Scan for the cell matching the given text and deliver its [X, Y] coordinate at center. 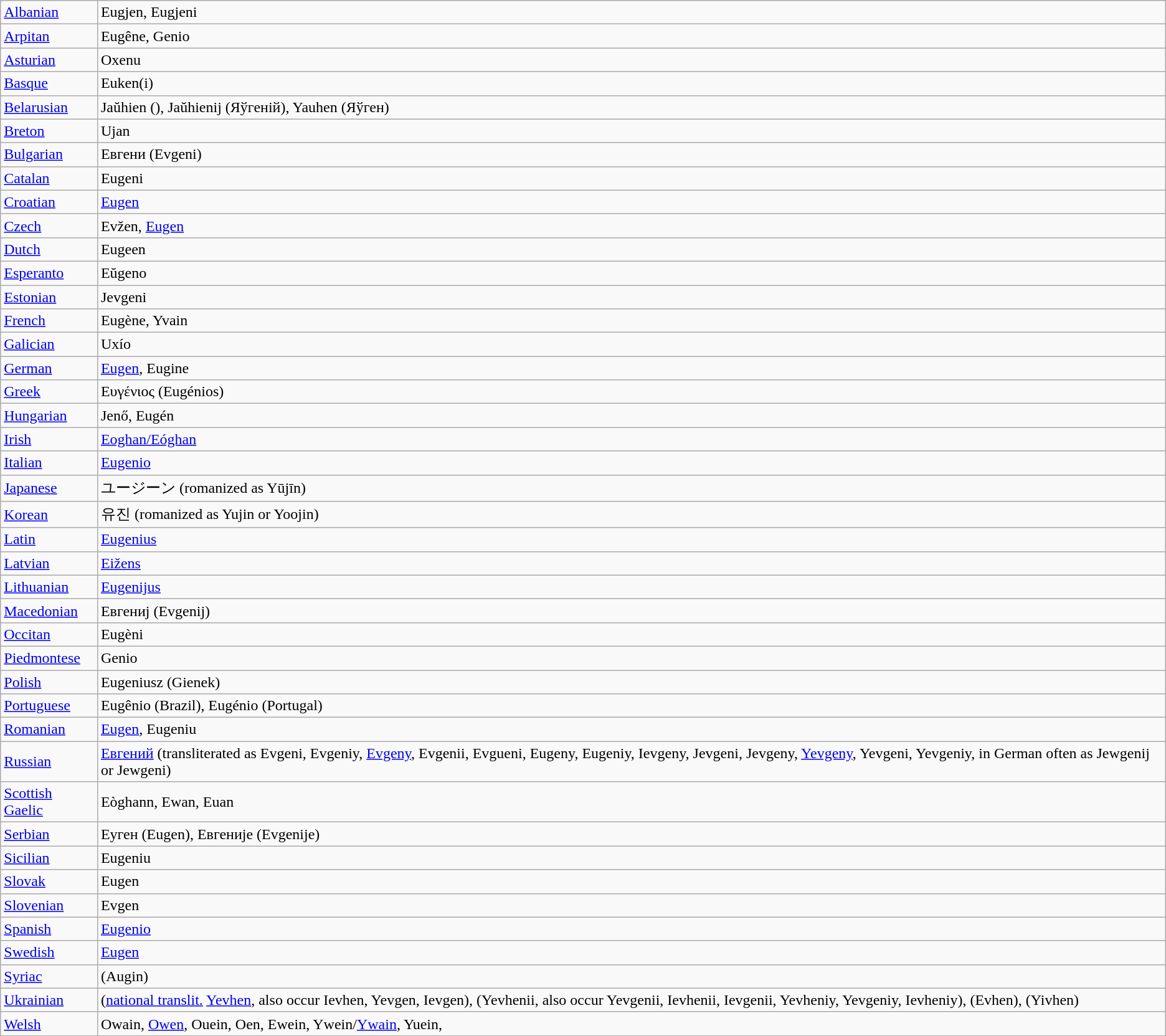
Eugeniu [632, 858]
Genio [632, 658]
Eugen, Eugeniu [632, 729]
Polish [49, 682]
Basque [49, 83]
Slovenian [49, 905]
Latin [49, 539]
Oxenu [632, 60]
(Augin) [632, 976]
Macedonian [49, 611]
Breton [49, 131]
Bulgarian [49, 154]
Italian [49, 463]
Eugenijus [632, 587]
Dutch [49, 249]
Evgen [632, 905]
Esperanto [49, 273]
German [49, 368]
Piedmontese [49, 658]
Romanian [49, 729]
Owain, Owen, Ouein, Oen, Ewein, Ywein/Ywain, Yuein, [632, 1024]
Swedish [49, 953]
Belarusian [49, 107]
Jenő, Eugén [632, 416]
Eugène, Yvain [632, 321]
Estonian [49, 297]
Sicilian [49, 858]
Albanian [49, 12]
Czech [49, 226]
Croatian [49, 202]
Irish [49, 439]
Eugeni [632, 178]
Eugjen, Eugjeni [632, 12]
유진 (romanized as Yujin or Yoojin) [632, 515]
Eugêne, Genio [632, 36]
French [49, 321]
Eugeniusz (Gienek) [632, 682]
Eugèni [632, 634]
Greek [49, 392]
Portuguese [49, 706]
ユージーン (romanized as Yūjīn) [632, 488]
Eoghan/Eóghan [632, 439]
Eŭgeno [632, 273]
Eugenius [632, 539]
Catalan [49, 178]
Uxío [632, 345]
Scottish Gaelic [49, 802]
Latvian [49, 563]
Jaŭhien (), Jaŭhienij (Яўгеній), Yauhen (Яўген) [632, 107]
Serbian [49, 834]
Syriac [49, 976]
Евгени (Evgeni) [632, 154]
Occitan [49, 634]
Slovak [49, 882]
Eòghann, Ewan, Euan [632, 802]
Lithuanian [49, 587]
Eugênio (Brazil), Eugénio (Portugal) [632, 706]
Euken(i) [632, 83]
Arpitan [49, 36]
Korean [49, 515]
Еуген (Eugen), Евгеније (Evgenije) [632, 834]
Evžen, Eugen [632, 226]
Ujan [632, 131]
Eižens [632, 563]
Russian [49, 761]
Asturian [49, 60]
Spanish [49, 929]
Ukrainian [49, 1000]
Welsh [49, 1024]
Japanese [49, 488]
Galician [49, 345]
Евгениј (Evgenij) [632, 611]
Ευγένιος (Eugénios) [632, 392]
Jevgeni [632, 297]
Hungarian [49, 416]
Eugen, Eugine [632, 368]
Eugeen [632, 249]
